Locate the cell with the specified text and output its (X, Y) center coordinate. 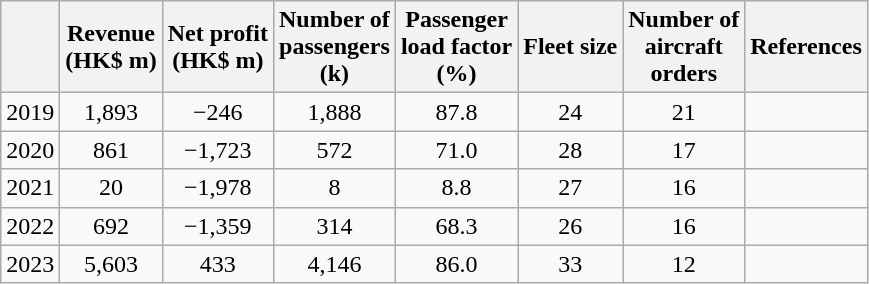
1,893 (111, 112)
−1,359 (218, 226)
1,888 (334, 112)
8 (334, 188)
27 (570, 188)
2023 (30, 264)
314 (334, 226)
8.8 (456, 188)
Number ofaircraftorders (684, 47)
26 (570, 226)
References (806, 47)
Number ofpassengers(k) (334, 47)
33 (570, 264)
Revenue(HK$ m) (111, 47)
2019 (30, 112)
Fleet size (570, 47)
433 (218, 264)
17 (684, 150)
21 (684, 112)
−246 (218, 112)
4,146 (334, 264)
Passengerload factor(%) (456, 47)
692 (111, 226)
24 (570, 112)
2022 (30, 226)
2021 (30, 188)
20 (111, 188)
2020 (30, 150)
−1,978 (218, 188)
71.0 (456, 150)
28 (570, 150)
5,603 (111, 264)
572 (334, 150)
86.0 (456, 264)
12 (684, 264)
−1,723 (218, 150)
861 (111, 150)
68.3 (456, 226)
Net profit(HK$ m) (218, 47)
87.8 (456, 112)
